Locate the cell with the specified text and output its [X, Y] center coordinate. 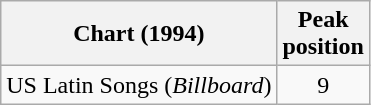
9 [323, 85]
Peakposition [323, 34]
US Latin Songs (Billboard) [139, 85]
Chart (1994) [139, 34]
